Detect which cell encompasses the target text, then output its [X, Y] center coordinate. 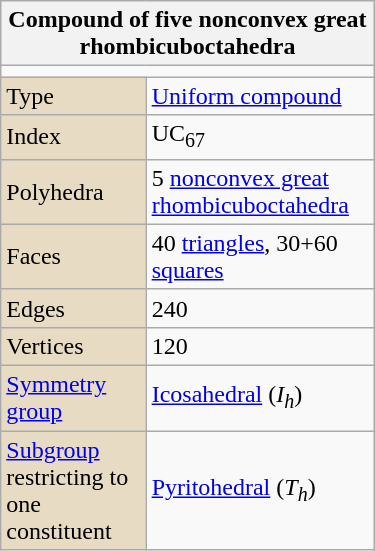
Vertices [74, 346]
5 nonconvex great rhombicuboctahedra [260, 192]
Compound of five nonconvex great rhombicuboctahedra [188, 34]
Pyritohedral (Th) [260, 490]
Subgroup restricting to one constituent [74, 490]
Faces [74, 256]
40 triangles, 30+60 squares [260, 256]
Uniform compound [260, 96]
Edges [74, 308]
Symmetry group [74, 398]
UC67 [260, 137]
120 [260, 346]
Polyhedra [74, 192]
240 [260, 308]
Type [74, 96]
Icosahedral (Ih) [260, 398]
Index [74, 137]
